Capture the cell that displays the provided text and extract its [x, y] central coordinate. 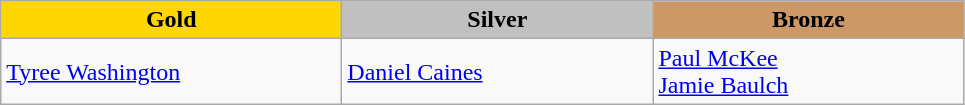
Daniel Caines [498, 72]
Silver [498, 20]
Paul McKee Jamie Baulch [808, 72]
Gold [172, 20]
Bronze [808, 20]
Tyree Washington [172, 72]
